Extract the [x, y] coordinate from the center of the cell holding the provided text.  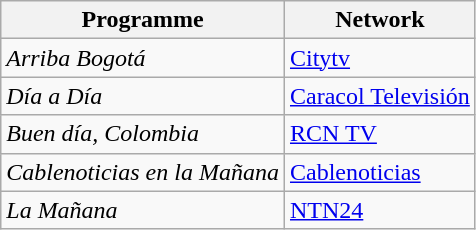
Arriba Bogotá [143, 58]
Caracol Televisión [380, 96]
Network [380, 20]
NTN24 [380, 210]
Cablenoticias [380, 172]
Cablenoticias en la Mañana [143, 172]
Citytv [380, 58]
Día a Día [143, 96]
Programme [143, 20]
Buen día, Colombia [143, 134]
RCN TV [380, 134]
La Mañana [143, 210]
